Scan for the cell matching the given text and deliver its (x, y) coordinate at center. 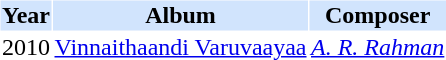
Album (180, 15)
Year (26, 15)
Composer (378, 15)
